For the text-containing cell, return its midpoint in [X, Y] coordinate format. 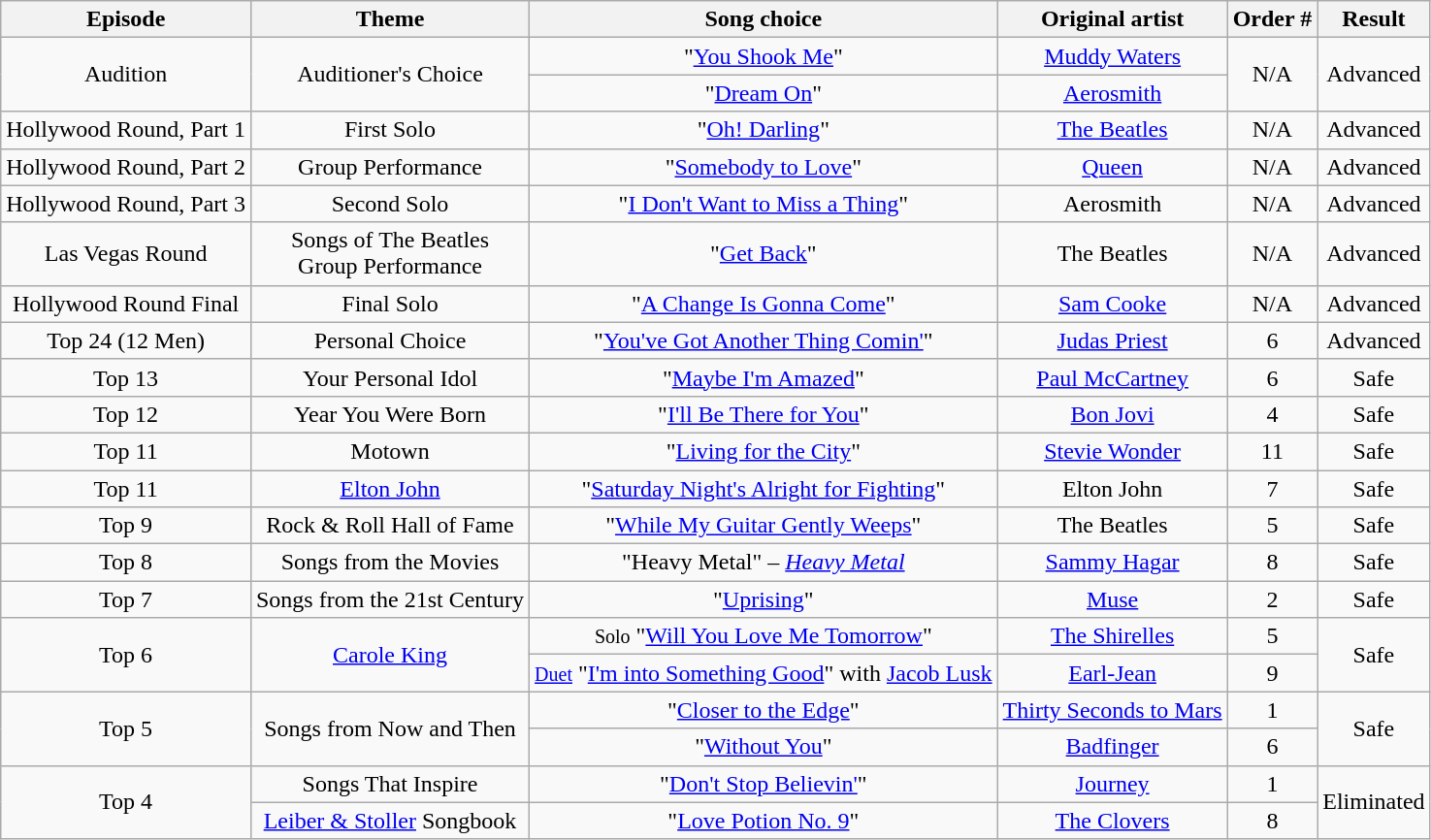
Year You Were Born [390, 414]
Thirty Seconds to Mars [1112, 710]
Original artist [1112, 19]
"Somebody to Love" [764, 167]
Solo "Will You Love Me Tomorrow" [764, 636]
"I Don't Want to Miss a Thing" [764, 204]
Songs of The Beatles Group Performance [390, 254]
Top 4 [126, 802]
Rock & Roll Hall of Fame [390, 526]
"Maybe I'm Amazed" [764, 377]
4 [1273, 414]
Top 9 [126, 526]
Songs from Now and Then [390, 728]
Order # [1273, 19]
Final Solo [390, 304]
Songs from the 21st Century [390, 599]
11 [1273, 451]
Hollywood Round, Part 3 [126, 204]
Judas Priest [1112, 340]
Duet "I'm into Something Good" with Jacob Lusk [764, 673]
Episode [126, 19]
Earl-Jean [1112, 673]
Auditioner's Choice [390, 75]
"Oh! Darling" [764, 130]
9 [1273, 673]
"Saturday Night's Alright for Fighting" [764, 488]
Hollywood Round Final [126, 304]
Songs from the Movies [390, 563]
Your Personal Idol [390, 377]
"Don't Stop Believin'" [764, 784]
Top 5 [126, 728]
Top 8 [126, 563]
"Closer to the Edge" [764, 710]
Las Vegas Round [126, 254]
Badfinger [1112, 747]
Sam Cooke [1112, 304]
"Get Back" [764, 254]
"You've Got Another Thing Comin'" [764, 340]
Queen [1112, 167]
Carole King [390, 655]
"Uprising" [764, 599]
Muse [1112, 599]
Top 7 [126, 599]
Sammy Hagar [1112, 563]
Leiber & Stoller Songbook [390, 821]
Audition [126, 75]
Paul McCartney [1112, 377]
"Love Potion No. 9" [764, 821]
"A Change Is Gonna Come" [764, 304]
Eliminated [1374, 802]
Theme [390, 19]
Result [1374, 19]
7 [1273, 488]
Hollywood Round, Part 2 [126, 167]
"I'll Be There for You" [764, 414]
The Shirelles [1112, 636]
Hollywood Round, Part 1 [126, 130]
Journey [1112, 784]
Group Performance [390, 167]
Top 12 [126, 414]
Song choice [764, 19]
Top 24 (12 Men) [126, 340]
Top 6 [126, 655]
"While My Guitar Gently Weeps" [764, 526]
Second Solo [390, 204]
Bon Jovi [1112, 414]
Muddy Waters [1112, 56]
Stevie Wonder [1112, 451]
Motown [390, 451]
Songs That Inspire [390, 784]
2 [1273, 599]
Personal Choice [390, 340]
The Clovers [1112, 821]
"You Shook Me" [764, 56]
"Without You" [764, 747]
First Solo [390, 130]
"Heavy Metal" – Heavy Metal [764, 563]
Top 13 [126, 377]
"Living for the City" [764, 451]
"Dream On" [764, 93]
